Search for the cell housing the specified text and yield its (X, Y) center coordinate. 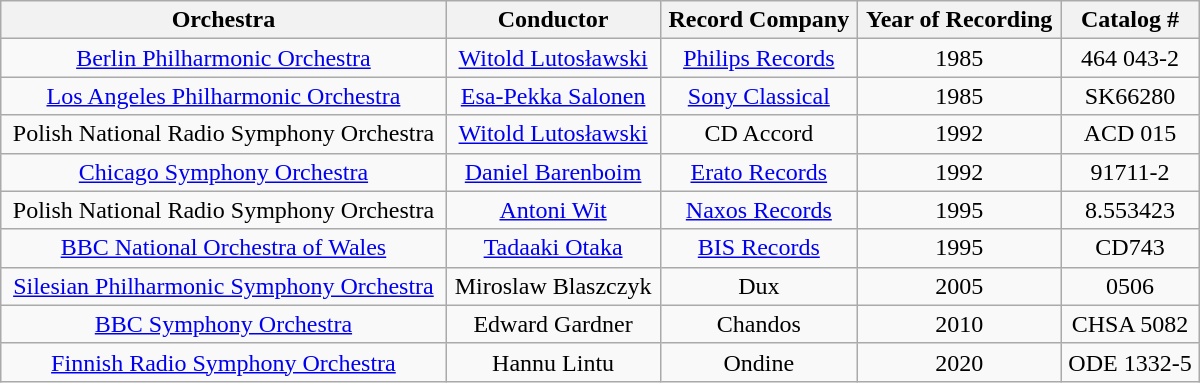
Daniel Barenboim (553, 172)
Erato Records (758, 172)
ACD 015 (1130, 134)
2005 (960, 286)
Tadaaki Otaka (553, 248)
BIS Records (758, 248)
CD743 (1130, 248)
Antoni Wit (553, 210)
Sony Classical (758, 96)
0506 (1130, 286)
2020 (960, 362)
2010 (960, 324)
Silesian Philharmonic Symphony Orchestra (224, 286)
Record Company (758, 20)
SK66280 (1130, 96)
CD Accord (758, 134)
Chandos (758, 324)
Year of Recording (960, 20)
CHSA 5082 (1130, 324)
Esa-Pekka Salonen (553, 96)
Hannu Lintu (553, 362)
BBC Symphony Orchestra (224, 324)
Catalog # (1130, 20)
Orchestra (224, 20)
Finnish Radio Symphony Orchestra (224, 362)
Philips Records (758, 58)
464 043-2 (1130, 58)
BBC National Orchestra of Wales (224, 248)
Conductor (553, 20)
8.553423 (1130, 210)
Ondine (758, 362)
Naxos Records (758, 210)
ODE 1332-5 (1130, 362)
Edward Gardner (553, 324)
Dux (758, 286)
Berlin Philharmonic Orchestra (224, 58)
Los Angeles Philharmonic Orchestra (224, 96)
91711-2 (1130, 172)
Miroslaw Blaszczyk (553, 286)
Chicago Symphony Orchestra (224, 172)
